Identify which cell holds the provided text, then report its [x, y] central coordinate. 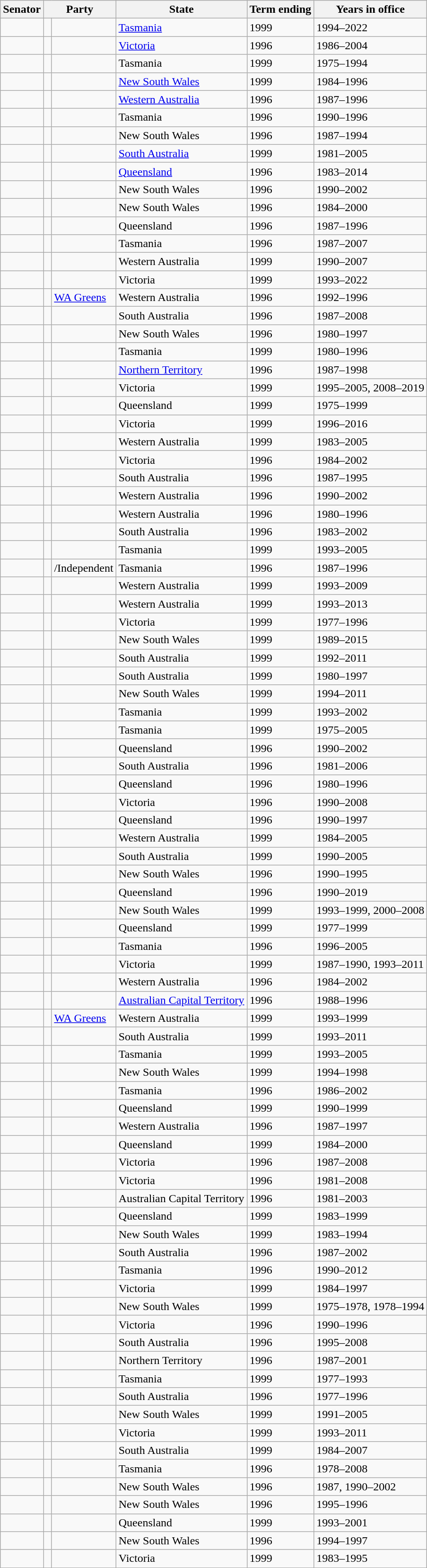
1987–2001 [371, 1360]
1984–2005 [371, 838]
Term ending [280, 9]
1977–1993 [371, 1379]
1977–1999 [371, 928]
1990–1995 [371, 874]
1993–2022 [371, 280]
1987, 1990–2002 [371, 1487]
1990–2019 [371, 892]
1996–2005 [371, 946]
1993–1999, 2000–2008 [371, 910]
1983–2002 [371, 532]
1993–2002 [371, 712]
1987–1994 [371, 135]
1990–2005 [371, 856]
1993–2009 [371, 586]
1984–1997 [371, 1288]
1990–1999 [371, 1108]
1981–2005 [371, 153]
1995–2005, 2008–2019 [371, 388]
1986–2002 [371, 1090]
1994–2022 [371, 27]
1992–2011 [371, 658]
1991–2005 [371, 1415]
State [182, 9]
1983–1999 [371, 1216]
1984–1996 [371, 81]
1987–1998 [371, 370]
/Independent [84, 568]
1995–1996 [371, 1505]
1990–2007 [371, 262]
1978–2008 [371, 1469]
1981–2008 [371, 1180]
1988–1996 [371, 1000]
1975–2005 [371, 730]
1996–2016 [371, 424]
1981–2003 [371, 1198]
1990–2008 [371, 802]
1994–1997 [371, 1541]
1983–2014 [371, 171]
1993–2001 [371, 1523]
1975–1999 [371, 406]
1975–1994 [371, 63]
Senator [22, 9]
1992–1996 [371, 298]
1995–2008 [371, 1342]
1993–2013 [371, 604]
1975–1978, 1978–1994 [371, 1306]
1981–2006 [371, 766]
1986–2004 [371, 45]
1990–1997 [371, 820]
1987–2002 [371, 1252]
1987–1990, 1993–2011 [371, 964]
1993–1999 [371, 1018]
1994–1998 [371, 1072]
1983–1994 [371, 1234]
1984–2007 [371, 1451]
1987–1997 [371, 1126]
1987–1995 [371, 478]
1989–2015 [371, 640]
1987–2007 [371, 244]
1983–1995 [371, 1559]
1994–2011 [371, 694]
1990–2012 [371, 1270]
Years in office [371, 9]
Party [79, 9]
1983–2005 [371, 442]
